Detect which cell encompasses the target text, then output its (X, Y) center coordinate. 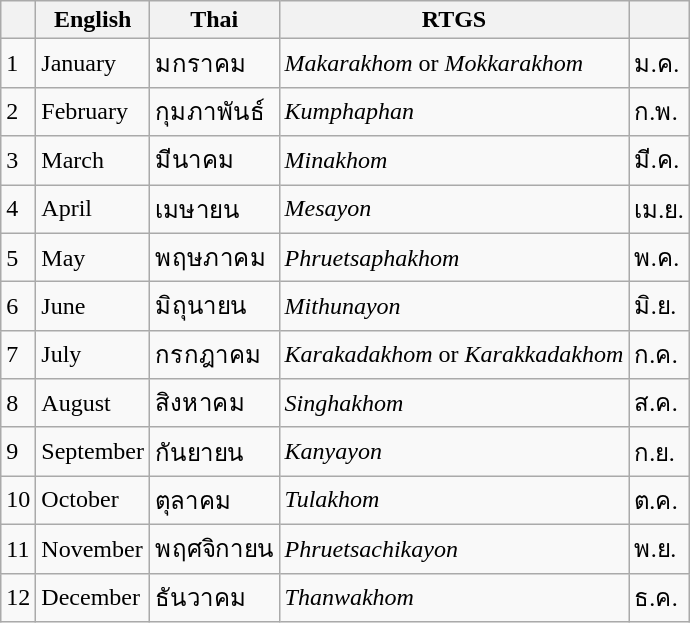
May (93, 258)
พฤศจิกายน (215, 548)
November (93, 548)
เม.ย. (660, 208)
Phruetsachikayon (454, 548)
ก.พ. (660, 112)
ส.ค. (660, 404)
10 (18, 500)
July (93, 354)
March (93, 160)
Kanyayon (454, 452)
สิงหาคม (215, 404)
Tulakhom (454, 500)
1 (18, 64)
Karakadakhom or Karakkadakhom (454, 354)
ก.ค. (660, 354)
มิถุนายน (215, 306)
พ.ย. (660, 548)
Mithunayon (454, 306)
RTGS (454, 20)
April (93, 208)
9 (18, 452)
4 (18, 208)
2 (18, 112)
English (93, 20)
ตุลาคม (215, 500)
February (93, 112)
8 (18, 404)
มิ.ย. (660, 306)
Makarakhom or Mokkarakhom (454, 64)
September (93, 452)
กรกฎาคม (215, 354)
5 (18, 258)
January (93, 64)
พฤษภาคม (215, 258)
Minakhom (454, 160)
12 (18, 598)
Kumphaphan (454, 112)
กันยายน (215, 452)
กุมภาพันธ์ (215, 112)
มี.ค. (660, 160)
มกราคม (215, 64)
ธ.ค. (660, 598)
พ.ค. (660, 258)
3 (18, 160)
มีนาคม (215, 160)
August (93, 404)
Phruetsaphakhom (454, 258)
Thai (215, 20)
ม.ค. (660, 64)
7 (18, 354)
ก.ย. (660, 452)
Mesayon (454, 208)
11 (18, 548)
6 (18, 306)
October (93, 500)
June (93, 306)
December (93, 598)
Thanwakhom (454, 598)
เมษายน (215, 208)
Singhakhom (454, 404)
ต.ค. (660, 500)
ธันวาคม (215, 598)
